Extract the [x, y] coordinate from the center of the cell holding the provided text.  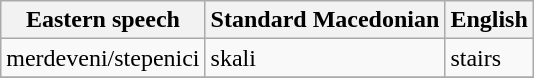
stairs [489, 58]
merdeveni/stepenici [103, 58]
Eastern speech [103, 20]
Standard Macedonian [325, 20]
English [489, 20]
skali [325, 58]
